Provide the [x, y] coordinate of the cell's center where the given text is located.  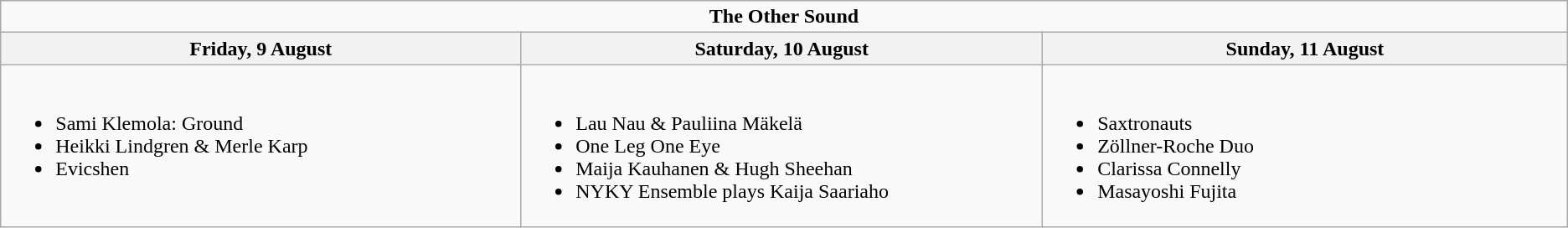
SaxtronautsZöllner-Roche DuoClarissa ConnellyMasayoshi Fujita [1305, 146]
The Other Sound [784, 17]
Sunday, 11 August [1305, 49]
Sami Klemola: GroundHeikki Lindgren & Merle KarpEvicshen [261, 146]
Friday, 9 August [261, 49]
Saturday, 10 August [782, 49]
Lau Nau & Pauliina MäkeläOne Leg One EyeMaija Kauhanen & Hugh SheehanNYKY Ensemble plays Kaija Saariaho [782, 146]
